For the text-containing cell, return its midpoint in (x, y) coordinate format. 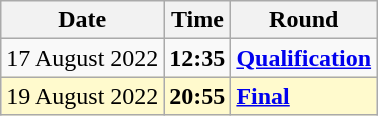
Final (304, 96)
Round (304, 20)
12:35 (198, 58)
19 August 2022 (82, 96)
17 August 2022 (82, 58)
20:55 (198, 96)
Date (82, 20)
Qualification (304, 58)
Time (198, 20)
